Extract the (x, y) coordinate from the center of the cell holding the provided text.  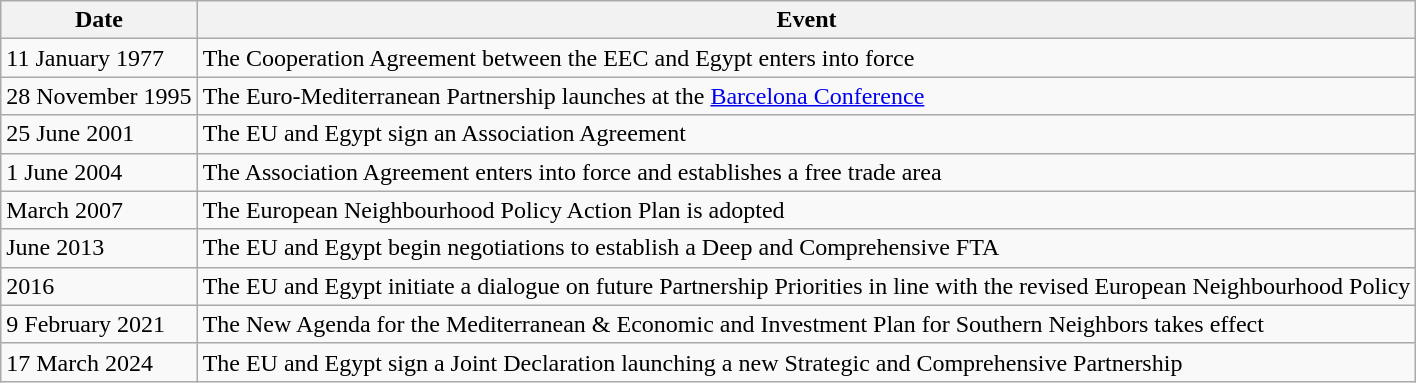
9 February 2021 (99, 324)
March 2007 (99, 210)
The EU and Egypt initiate a dialogue on future Partnership Priorities in line with the revised European Neighbourhood Policy (806, 286)
The European Neighbourhood Policy Action Plan is adopted (806, 210)
1 June 2004 (99, 172)
The EU and Egypt sign a Joint Declaration launching a new Strategic and Comprehensive Partnership (806, 362)
The Cooperation Agreement between the EEC and Egypt enters into force (806, 58)
28 November 1995 (99, 96)
The EU and Egypt begin negotiations to establish a Deep and Comprehensive FTA (806, 248)
2016 (99, 286)
25 June 2001 (99, 134)
The Euro-Mediterranean Partnership launches at the Barcelona Conference (806, 96)
The New Agenda for the Mediterranean & Economic and Investment Plan for Southern Neighbors takes effect (806, 324)
11 January 1977 (99, 58)
June 2013 (99, 248)
Event (806, 20)
The EU and Egypt sign an Association Agreement (806, 134)
17 March 2024 (99, 362)
The Association Agreement enters into force and establishes a free trade area (806, 172)
Date (99, 20)
